Pinpoint the cell where the given text exists, returning its (X, Y) midpoint coordinate. 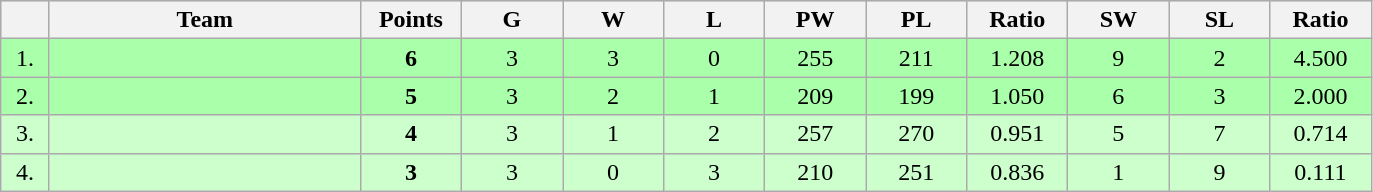
1.050 (1018, 96)
4.500 (1320, 58)
W (612, 20)
2. (26, 96)
4. (26, 172)
211 (916, 58)
Points (410, 20)
199 (916, 96)
270 (916, 134)
G (512, 20)
0.836 (1018, 172)
1. (26, 58)
210 (816, 172)
SW (1118, 20)
4 (410, 134)
0.111 (1320, 172)
1.208 (1018, 58)
257 (816, 134)
PL (916, 20)
7 (1220, 134)
3. (26, 134)
255 (816, 58)
L (714, 20)
251 (916, 172)
0.951 (1018, 134)
PW (816, 20)
Team (204, 20)
SL (1220, 20)
0.714 (1320, 134)
2.000 (1320, 96)
209 (816, 96)
